Determine the (x, y) coordinate at the center of the cell enclosing the given text.  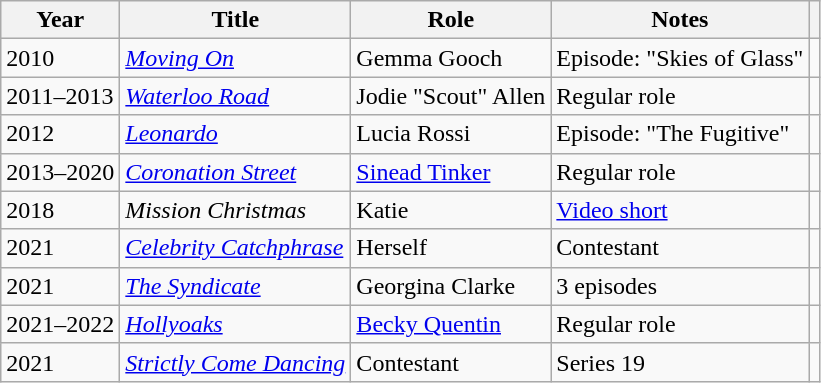
Herself (451, 248)
Episode: "Skies of Glass" (680, 58)
Celebrity Catchphrase (236, 248)
2013–2020 (60, 172)
Strictly Come Dancing (236, 362)
Sinead Tinker (451, 172)
Jodie "Scout" Allen (451, 96)
Year (60, 20)
2011–2013 (60, 96)
Moving On (236, 58)
Mission Christmas (236, 210)
Coronation Street (236, 172)
Notes (680, 20)
2012 (60, 134)
Series 19 (680, 362)
The Syndicate (236, 286)
Video short (680, 210)
Episode: "The Fugitive" (680, 134)
3 episodes (680, 286)
Lucia Rossi (451, 134)
Role (451, 20)
Becky Quentin (451, 324)
2010 (60, 58)
2018 (60, 210)
Katie (451, 210)
Title (236, 20)
2021–2022 (60, 324)
Georgina Clarke (451, 286)
Gemma Gooch (451, 58)
Leonardo (236, 134)
Waterloo Road (236, 96)
Hollyoaks (236, 324)
